For the text-containing cell, return its midpoint in [X, Y] coordinate format. 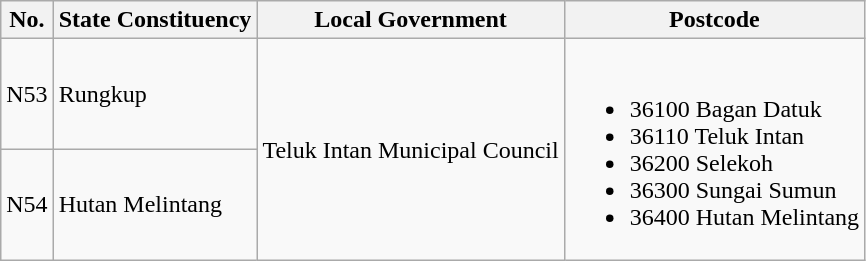
N53 [27, 94]
State Constituency [155, 20]
N54 [27, 204]
Postcode [714, 20]
No. [27, 20]
Local Government [410, 20]
Rungkup [155, 94]
Teluk Intan Municipal Council [410, 150]
Hutan Melintang [155, 204]
36100 Bagan Datuk36110 Teluk Intan36200 Selekoh36300 Sungai Sumun36400 Hutan Melintang [714, 150]
